Find where the given text appears and provide that cell's center as [x, y] coordinate. 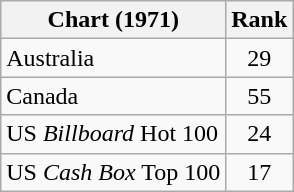
29 [260, 58]
Australia [114, 58]
Canada [114, 96]
US Billboard Hot 100 [114, 134]
US Cash Box Top 100 [114, 172]
55 [260, 96]
Chart (1971) [114, 20]
17 [260, 172]
24 [260, 134]
Rank [260, 20]
